Return (x, y) of the center of cell containing provided text 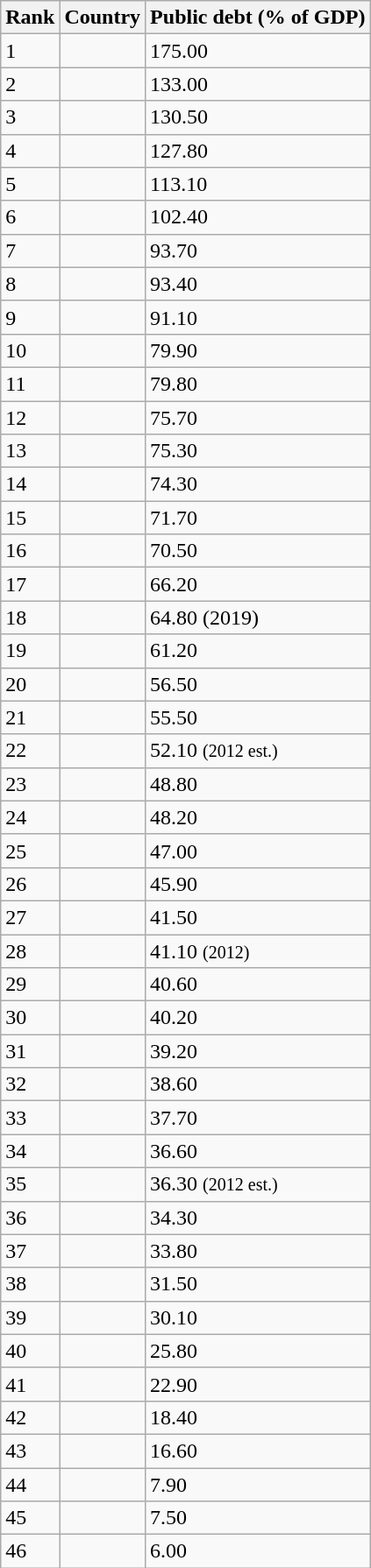
175.00 (258, 51)
46 (30, 1551)
Public debt (% of GDP) (258, 18)
18.40 (258, 1417)
41 (30, 1384)
39.20 (258, 1051)
16 (30, 551)
36.30 (2012 est.) (258, 1184)
34 (30, 1151)
18 (30, 618)
33.80 (258, 1251)
75.70 (258, 418)
36 (30, 1218)
93.40 (258, 284)
26 (30, 884)
17 (30, 584)
30.10 (258, 1317)
6 (30, 217)
31.50 (258, 1284)
33 (30, 1118)
35 (30, 1184)
44 (30, 1485)
43 (30, 1451)
48.20 (258, 817)
3 (30, 117)
31 (30, 1051)
70.50 (258, 551)
29 (30, 985)
37 (30, 1251)
40 (30, 1351)
6.00 (258, 1551)
102.40 (258, 217)
40.60 (258, 985)
36.60 (258, 1151)
13 (30, 451)
15 (30, 518)
47.00 (258, 851)
127.80 (258, 151)
61.20 (258, 651)
10 (30, 350)
14 (30, 484)
41.10 (2012) (258, 950)
37.70 (258, 1118)
38.60 (258, 1084)
16.60 (258, 1451)
7 (30, 251)
7.90 (258, 1485)
22.90 (258, 1384)
25.80 (258, 1351)
93.70 (258, 251)
20 (30, 684)
Rank (30, 18)
91.10 (258, 317)
1 (30, 51)
75.30 (258, 451)
30 (30, 1018)
22 (30, 751)
28 (30, 950)
42 (30, 1417)
64.80 (2019) (258, 618)
45.90 (258, 884)
66.20 (258, 584)
71.70 (258, 518)
133.00 (258, 84)
79.90 (258, 350)
11 (30, 384)
48.80 (258, 784)
34.30 (258, 1218)
56.50 (258, 684)
130.50 (258, 117)
79.80 (258, 384)
45 (30, 1518)
39 (30, 1317)
38 (30, 1284)
5 (30, 184)
2 (30, 84)
4 (30, 151)
Country (103, 18)
9 (30, 317)
74.30 (258, 484)
8 (30, 284)
23 (30, 784)
40.20 (258, 1018)
19 (30, 651)
21 (30, 717)
24 (30, 817)
32 (30, 1084)
12 (30, 418)
27 (30, 917)
41.50 (258, 917)
25 (30, 851)
52.10 (2012 est.) (258, 751)
113.10 (258, 184)
7.50 (258, 1518)
55.50 (258, 717)
